Return [x, y] of the center of cell containing provided text 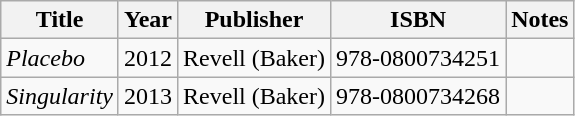
2012 [148, 58]
Year [148, 20]
978-0800734268 [418, 96]
Notes [540, 20]
Title [60, 20]
Placebo [60, 58]
Publisher [254, 20]
Singularity [60, 96]
2013 [148, 96]
978-0800734251 [418, 58]
ISBN [418, 20]
